Return [x, y] of the center of cell containing provided text 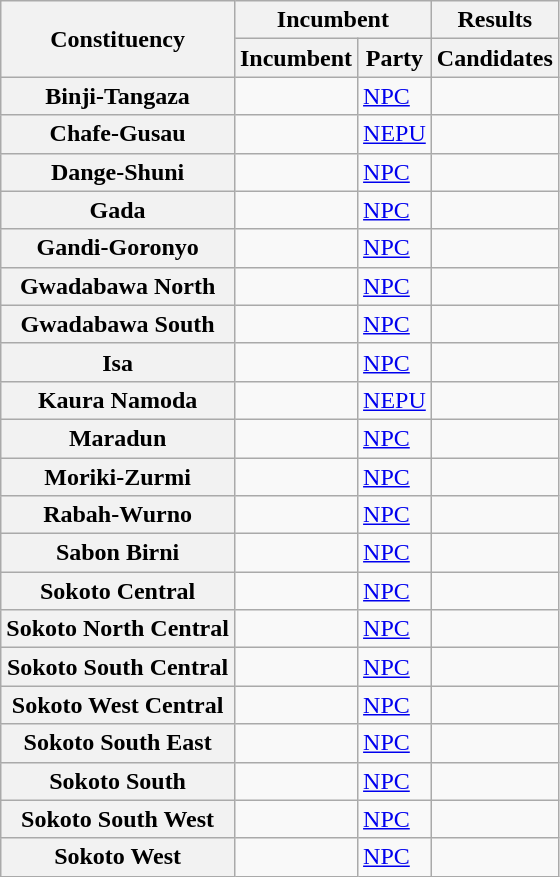
Sokoto Central [118, 591]
Party [395, 58]
Sokoto West [118, 857]
Rabah-Wurno [118, 515]
Sokoto West Central [118, 705]
Gandi-Goronyo [118, 248]
Moriki-Zurmi [118, 477]
Chafe-Gusau [118, 134]
Kaura Namoda [118, 400]
Sokoto North Central [118, 629]
Maradun [118, 438]
Gwadabawa North [118, 286]
Sokoto South West [118, 819]
Gada [118, 210]
Sokoto South East [118, 743]
Sokoto South Central [118, 667]
Binji-Tangaza [118, 96]
Sokoto South [118, 781]
Dange-Shuni [118, 172]
Isa [118, 362]
Candidates [494, 58]
Results [494, 20]
Constituency [118, 39]
Sabon Birni [118, 553]
Gwadabawa South [118, 324]
